Scan for the cell matching the given text and deliver its (X, Y) coordinate at center. 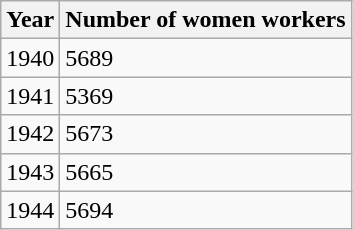
5665 (206, 172)
1940 (30, 58)
1944 (30, 210)
1942 (30, 134)
Number of women workers (206, 20)
5369 (206, 96)
Year (30, 20)
5673 (206, 134)
1941 (30, 96)
5694 (206, 210)
1943 (30, 172)
5689 (206, 58)
